Search for the cell housing the specified text and yield its (X, Y) center coordinate. 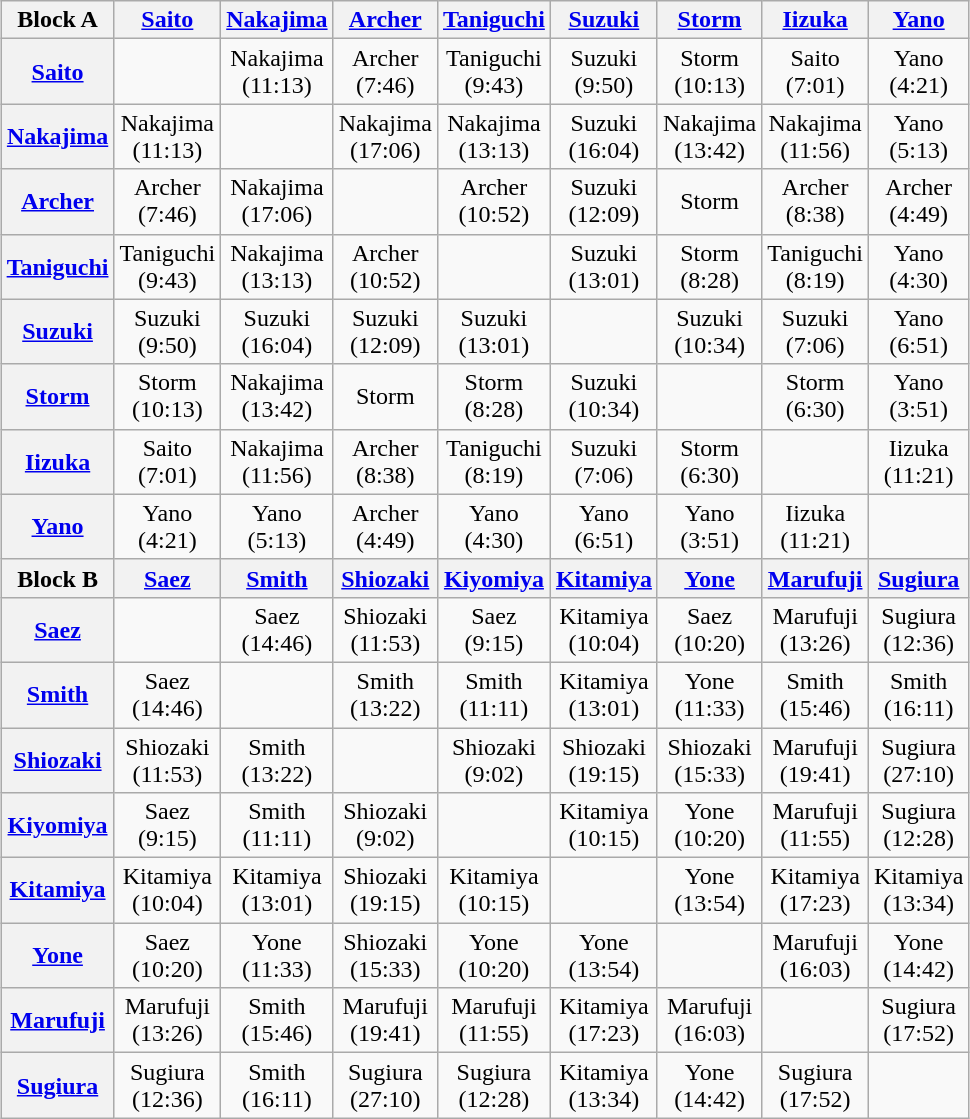
Block A (58, 20)
Block B (58, 578)
